Locate the cell with the specified text and output its (x, y) center coordinate. 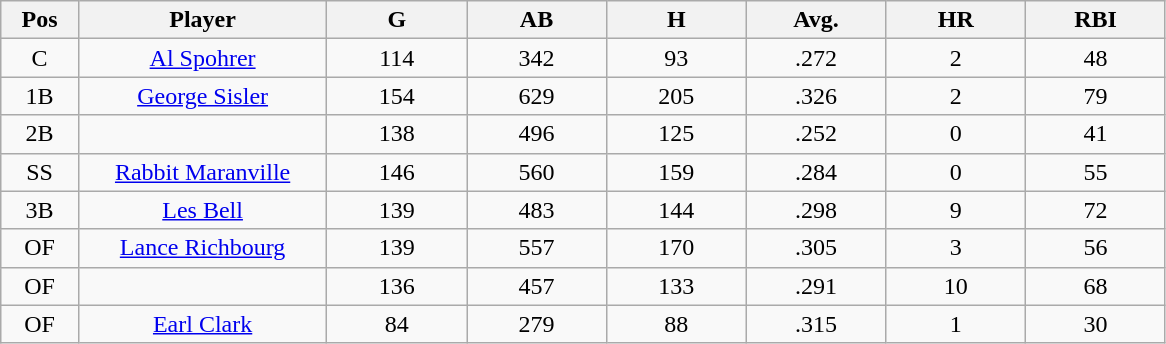
G (397, 20)
1 (956, 324)
.252 (816, 134)
144 (676, 210)
C (40, 58)
72 (1096, 210)
125 (676, 134)
2B (40, 134)
.272 (816, 58)
Player (202, 20)
AB (537, 20)
496 (537, 134)
68 (1096, 286)
133 (676, 286)
342 (537, 58)
RBI (1096, 20)
41 (1096, 134)
88 (676, 324)
159 (676, 172)
279 (537, 324)
138 (397, 134)
114 (397, 58)
48 (1096, 58)
557 (537, 248)
George Sisler (202, 96)
93 (676, 58)
Lance Richbourg (202, 248)
.315 (816, 324)
146 (397, 172)
205 (676, 96)
Les Bell (202, 210)
.298 (816, 210)
154 (397, 96)
H (676, 20)
HR (956, 20)
10 (956, 286)
1B (40, 96)
Rabbit Maranville (202, 172)
SS (40, 172)
55 (1096, 172)
Pos (40, 20)
.305 (816, 248)
56 (1096, 248)
Avg. (816, 20)
136 (397, 286)
170 (676, 248)
560 (537, 172)
.326 (816, 96)
.291 (816, 286)
Al Spohrer (202, 58)
84 (397, 324)
.284 (816, 172)
30 (1096, 324)
483 (537, 210)
Earl Clark (202, 324)
3 (956, 248)
3B (40, 210)
79 (1096, 96)
457 (537, 286)
9 (956, 210)
629 (537, 96)
